For the text-containing cell, return its midpoint in [X, Y] coordinate format. 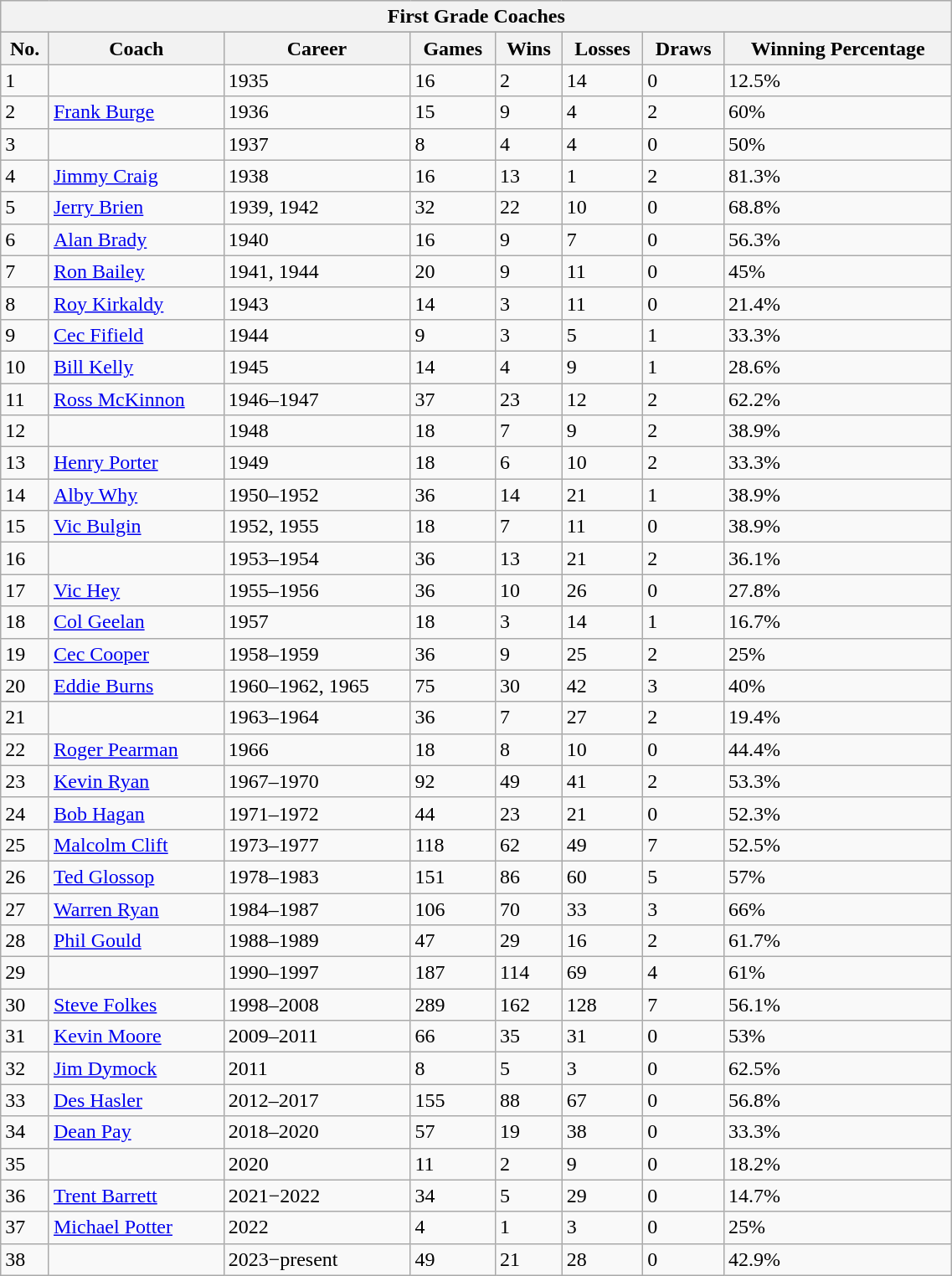
2009–2011 [316, 1037]
Eddie Burns [136, 686]
Losses [603, 49]
2021−2022 [316, 1196]
2022 [316, 1227]
First Grade Coaches [476, 17]
Kevin Moore [136, 1037]
1958–1959 [316, 654]
Alan Brady [136, 239]
1940 [316, 239]
1984–1987 [316, 908]
1960–1962, 1965 [316, 686]
2020 [316, 1164]
Roy Kirkaldy [136, 303]
1948 [316, 431]
1945 [316, 367]
Phil Gould [136, 941]
1943 [316, 303]
1953–1954 [316, 558]
53% [838, 1037]
151 [453, 877]
21.4% [838, 303]
2012–2017 [316, 1100]
Ted Glossop [136, 877]
Steve Folkes [136, 1005]
155 [453, 1100]
Jerry Brien [136, 208]
62.2% [838, 399]
81.3% [838, 176]
61.7% [838, 941]
2011 [316, 1068]
Ross McKinnon [136, 399]
50% [838, 144]
Games [453, 49]
2023−present [316, 1259]
47 [453, 941]
44.4% [838, 749]
Draws [683, 49]
66% [838, 908]
No. [25, 49]
75 [453, 686]
86 [529, 877]
88 [529, 1100]
19.4% [838, 718]
Trent Barrett [136, 1196]
1955–1956 [316, 590]
Vic Bulgin [136, 527]
1938 [316, 176]
1957 [316, 622]
56.1% [838, 1005]
45% [838, 271]
162 [529, 1005]
70 [529, 908]
60% [838, 112]
Cec Fifield [136, 335]
41 [603, 781]
114 [529, 973]
187 [453, 973]
57% [838, 877]
18.2% [838, 1164]
1990–1997 [316, 973]
Roger Pearman [136, 749]
36.1% [838, 558]
67 [603, 1100]
53.3% [838, 781]
1998–2008 [316, 1005]
Col Geelan [136, 622]
Jim Dymock [136, 1068]
Michael Potter [136, 1227]
42.9% [838, 1259]
128 [603, 1005]
Bill Kelly [136, 367]
92 [453, 781]
62.5% [838, 1068]
Bob Hagan [136, 813]
1988–1989 [316, 941]
Wins [529, 49]
1935 [316, 80]
17 [25, 590]
52.3% [838, 813]
Dean Pay [136, 1132]
24 [25, 813]
1952, 1955 [316, 527]
44 [453, 813]
Alby Why [136, 495]
2018–2020 [316, 1132]
106 [453, 908]
1946–1947 [316, 399]
57 [453, 1132]
1967–1970 [316, 781]
56.8% [838, 1100]
56.3% [838, 239]
1966 [316, 749]
Henry Porter [136, 463]
12.5% [838, 80]
1963–1964 [316, 718]
Frank Burge [136, 112]
1973–1977 [316, 845]
1944 [316, 335]
Cec Cooper [136, 654]
61% [838, 973]
68.8% [838, 208]
118 [453, 845]
Vic Hey [136, 590]
60 [603, 877]
1939, 1942 [316, 208]
Winning Percentage [838, 49]
62 [529, 845]
Malcolm Clift [136, 845]
66 [453, 1037]
40% [838, 686]
42 [603, 686]
Warren Ryan [136, 908]
Coach [136, 49]
16.7% [838, 622]
27.8% [838, 590]
28.6% [838, 367]
52.5% [838, 845]
Jimmy Craig [136, 176]
69 [603, 973]
1937 [316, 144]
14.7% [838, 1196]
1950–1952 [316, 495]
1971–1972 [316, 813]
Career [316, 49]
1941, 1944 [316, 271]
Ron Bailey [136, 271]
Des Hasler [136, 1100]
1949 [316, 463]
289 [453, 1005]
1978–1983 [316, 877]
1936 [316, 112]
Kevin Ryan [136, 781]
